Scan for the cell matching the given text and deliver its [X, Y] coordinate at center. 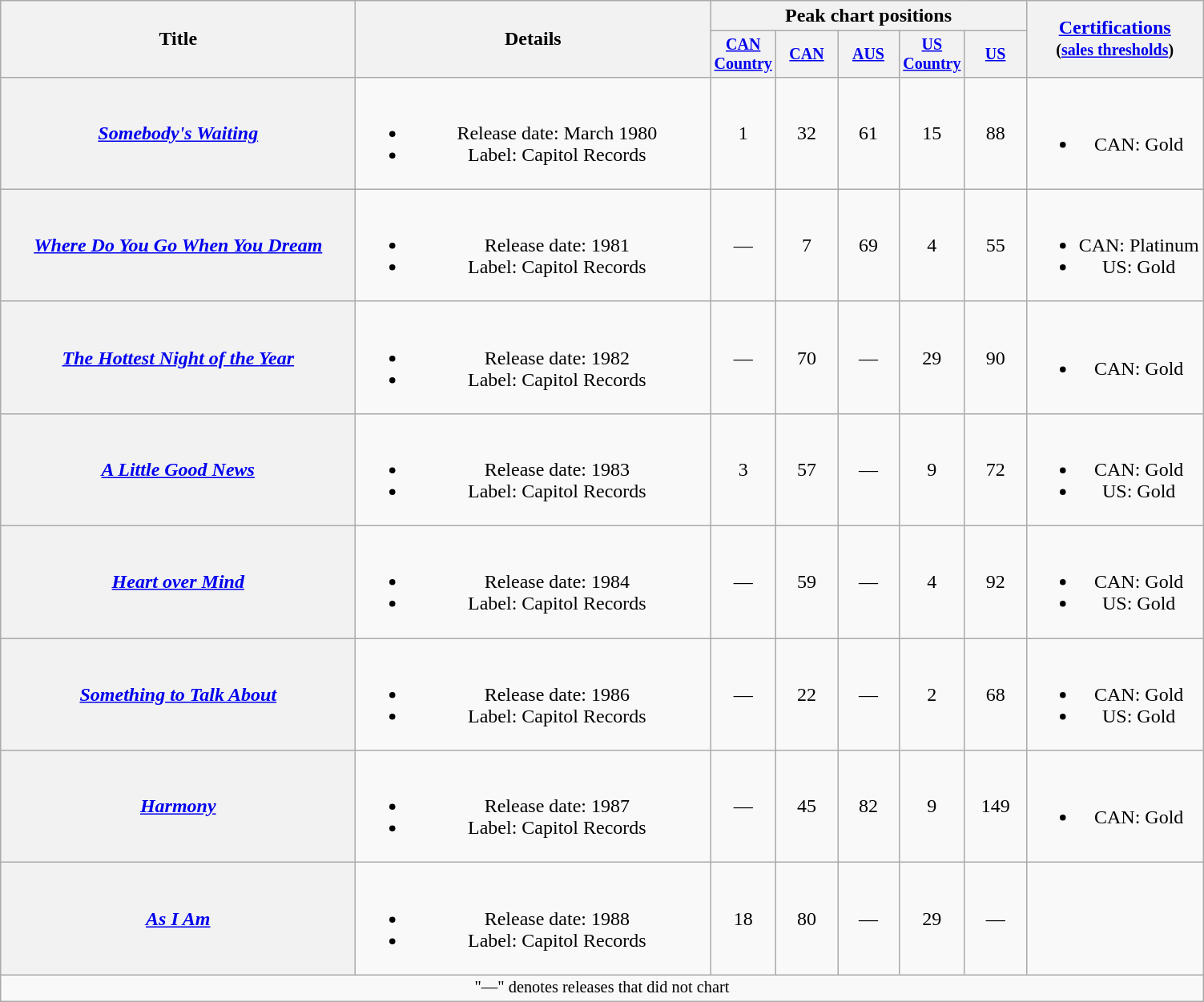
82 [868, 807]
The Hottest Night of the Year [178, 357]
15 [932, 133]
CAN [807, 54]
Certifications(sales thresholds) [1115, 39]
Title [178, 39]
A Little Good News [178, 469]
80 [807, 919]
57 [807, 469]
Peak chart positions [868, 16]
22 [807, 694]
Release date: 1982Label: Capitol Records [534, 357]
"—" denotes releases that did not chart [602, 988]
CAN: PlatinumUS: Gold [1115, 245]
Heart over Mind [178, 582]
Somebody's Waiting [178, 133]
Something to Talk About [178, 694]
As I Am [178, 919]
US [995, 54]
CAN Country [743, 54]
18 [743, 919]
Release date: March 1980Label: Capitol Records [534, 133]
92 [995, 582]
2 [932, 694]
45 [807, 807]
Release date: 1987Label: Capitol Records [534, 807]
Release date: 1981Label: Capitol Records [534, 245]
72 [995, 469]
US Country [932, 54]
Release date: 1986Label: Capitol Records [534, 694]
Where Do You Go When You Dream [178, 245]
59 [807, 582]
61 [868, 133]
1 [743, 133]
Details [534, 39]
AUS [868, 54]
Harmony [178, 807]
32 [807, 133]
3 [743, 469]
149 [995, 807]
7 [807, 245]
Release date: 1983Label: Capitol Records [534, 469]
Release date: 1988Label: Capitol Records [534, 919]
70 [807, 357]
88 [995, 133]
55 [995, 245]
68 [995, 694]
Release date: 1984Label: Capitol Records [534, 582]
90 [995, 357]
69 [868, 245]
